For the text-containing cell, return its midpoint in (X, Y) coordinate format. 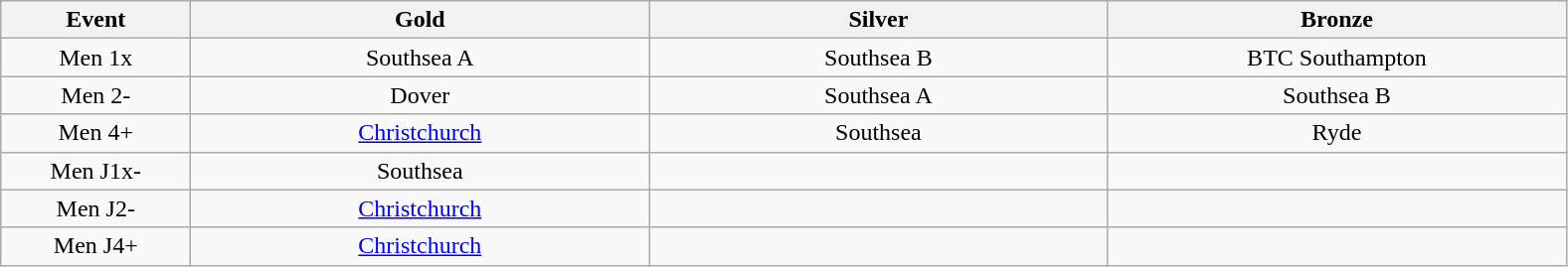
Ryde (1336, 133)
Bronze (1336, 20)
Event (95, 20)
BTC Southampton (1336, 58)
Men 2- (95, 95)
Men J1x- (95, 171)
Dover (420, 95)
Men J2- (95, 208)
Men J4+ (95, 246)
Silver (879, 20)
Men 1x (95, 58)
Men 4+ (95, 133)
Gold (420, 20)
